Locate the cell with the specified text and output its [X, Y] center coordinate. 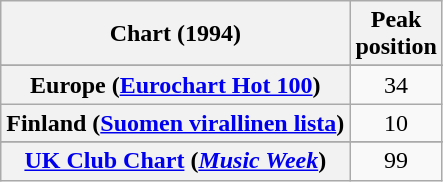
Europe (Eurochart Hot 100) [176, 85]
Peakposition [396, 34]
Finland (Suomen virallinen lista) [176, 123]
Chart (1994) [176, 34]
UK Club Chart (Music Week) [176, 161]
99 [396, 161]
10 [396, 123]
34 [396, 85]
